Return [X, Y] of the center of cell containing provided text 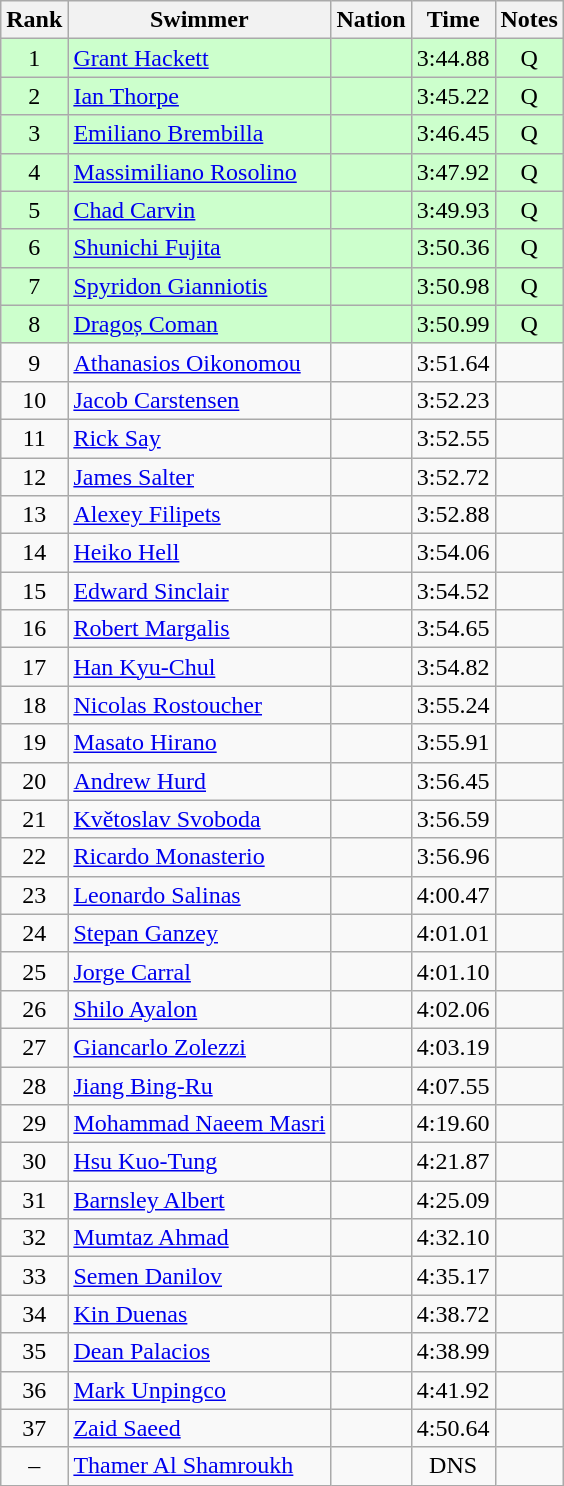
31 [34, 1200]
Chad Carvin [200, 210]
1 [34, 58]
19 [34, 743]
3:45.22 [453, 96]
3:56.96 [453, 857]
15 [34, 591]
3 [34, 134]
Thamer Al Shamroukh [200, 1466]
Giancarlo Zolezzi [200, 1047]
33 [34, 1276]
Mohammad Naeem Masri [200, 1124]
Grant Hackett [200, 58]
– [34, 1466]
Shunichi Fujita [200, 248]
20 [34, 781]
Ian Thorpe [200, 96]
Jiang Bing-Ru [200, 1085]
3:54.82 [453, 667]
4:03.19 [453, 1047]
8 [34, 324]
4:35.17 [453, 1276]
Leonardo Salinas [200, 895]
22 [34, 857]
Barnsley Albert [200, 1200]
3:47.92 [453, 172]
Dragoș Coman [200, 324]
11 [34, 438]
23 [34, 895]
Masato Hirano [200, 743]
Han Kyu-Chul [200, 667]
Ricardo Monasterio [200, 857]
3:46.45 [453, 134]
Stepan Ganzey [200, 933]
3:52.23 [453, 400]
Nation [371, 20]
4:25.09 [453, 1200]
36 [34, 1390]
4:19.60 [453, 1124]
29 [34, 1124]
14 [34, 553]
4:50.64 [453, 1428]
Hsu Kuo-Tung [200, 1162]
9 [34, 362]
Jorge Carral [200, 971]
3:50.99 [453, 324]
24 [34, 933]
Alexey Filipets [200, 515]
32 [34, 1238]
3:51.64 [453, 362]
4:01.10 [453, 971]
Shilo Ayalon [200, 1009]
Swimmer [200, 20]
4:07.55 [453, 1085]
6 [34, 248]
Spyridon Gianniotis [200, 286]
3:52.55 [453, 438]
7 [34, 286]
Heiko Hell [200, 553]
4 [34, 172]
28 [34, 1085]
3:44.88 [453, 58]
3:55.24 [453, 705]
3:54.52 [453, 591]
Semen Danilov [200, 1276]
Dean Palacios [200, 1352]
Kin Duenas [200, 1314]
37 [34, 1428]
Květoslav Svoboda [200, 819]
3:52.72 [453, 477]
Time [453, 20]
17 [34, 667]
Emiliano Brembilla [200, 134]
13 [34, 515]
4:01.01 [453, 933]
3:49.93 [453, 210]
3:56.45 [453, 781]
3:52.88 [453, 515]
Rick Say [200, 438]
4:21.87 [453, 1162]
3:56.59 [453, 819]
Mark Unpingco [200, 1390]
27 [34, 1047]
Athanasios Oikonomou [200, 362]
DNS [453, 1466]
4:32.10 [453, 1238]
3:55.91 [453, 743]
Massimiliano Rosolino [200, 172]
4:41.92 [453, 1390]
12 [34, 477]
4:02.06 [453, 1009]
Edward Sinclair [200, 591]
21 [34, 819]
Jacob Carstensen [200, 400]
Notes [529, 20]
25 [34, 971]
35 [34, 1352]
5 [34, 210]
30 [34, 1162]
4:00.47 [453, 895]
Robert Margalis [200, 629]
3:54.65 [453, 629]
James Salter [200, 477]
Mumtaz Ahmad [200, 1238]
4:38.72 [453, 1314]
Nicolas Rostoucher [200, 705]
3:50.98 [453, 286]
4:38.99 [453, 1352]
Andrew Hurd [200, 781]
Rank [34, 20]
34 [34, 1314]
3:54.06 [453, 553]
2 [34, 96]
3:50.36 [453, 248]
18 [34, 705]
26 [34, 1009]
16 [34, 629]
Zaid Saeed [200, 1428]
10 [34, 400]
